Pinpoint the cell where the given text exists, returning its [X, Y] midpoint coordinate. 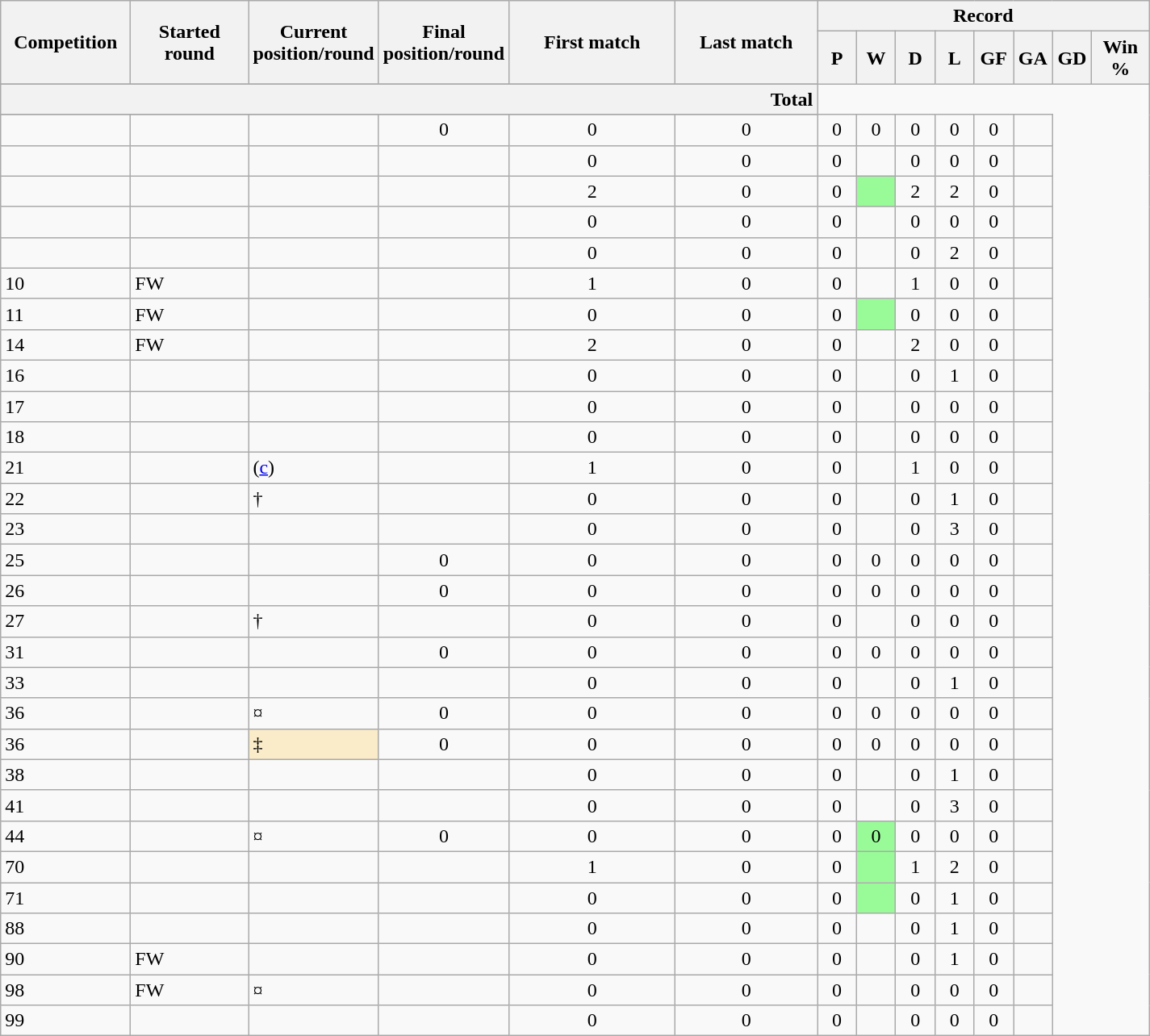
D [915, 58]
Final position/round [444, 42]
23 [66, 529]
Current position/round [313, 42]
11 [66, 314]
GF [994, 58]
25 [66, 560]
P [838, 58]
(c) [313, 468]
44 [66, 836]
Win % [1120, 58]
27 [66, 621]
GA [1033, 58]
Competition [66, 42]
Started round [190, 42]
70 [66, 867]
10 [66, 283]
22 [66, 499]
L [954, 58]
Total [409, 99]
14 [66, 345]
38 [66, 775]
21 [66, 468]
88 [66, 929]
‡ [313, 744]
GD [1072, 58]
26 [66, 591]
90 [66, 959]
17 [66, 406]
Last match [746, 42]
Record [983, 16]
33 [66, 683]
W [876, 58]
98 [66, 990]
16 [66, 375]
41 [66, 805]
99 [66, 1021]
First match [592, 42]
18 [66, 437]
71 [66, 898]
31 [66, 652]
